From the cell containing the given text, extract its center point as (X, Y) coordinate. 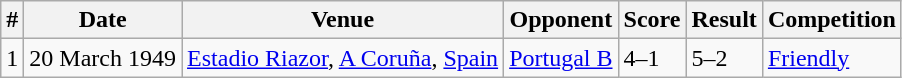
Date (103, 20)
5–2 (724, 58)
20 March 1949 (103, 58)
4–1 (652, 58)
Friendly (832, 58)
Result (724, 20)
Competition (832, 20)
Venue (343, 20)
# (12, 20)
1 (12, 58)
Estadio Riazor, A Coruña, Spain (343, 58)
Portugal B (561, 58)
Score (652, 20)
Opponent (561, 20)
